Pinpoint the cell where the given text exists, returning its (x, y) midpoint coordinate. 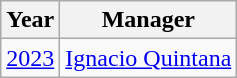
2023 (30, 58)
Year (30, 20)
Manager (148, 20)
Ignacio Quintana (148, 58)
